Provide the [X, Y] coordinate of the cell's center where the given text is located.  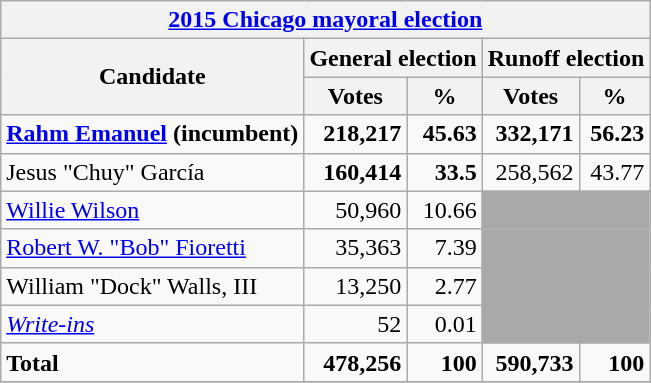
218,217 [356, 134]
Rahm Emanuel (incumbent) [152, 134]
7.39 [444, 248]
Candidate [152, 77]
2.77 [444, 286]
258,562 [530, 172]
52 [356, 324]
56.23 [614, 134]
William "Dock" Walls, III [152, 286]
590,733 [530, 362]
332,171 [530, 134]
Robert W. "Bob" Fioretti [152, 248]
33.5 [444, 172]
Jesus "Chuy" García [152, 172]
General election [393, 58]
Write-ins [152, 324]
10.66 [444, 210]
160,414 [356, 172]
35,363 [356, 248]
13,250 [356, 286]
45.63 [444, 134]
0.01 [444, 324]
43.77 [614, 172]
2015 Chicago mayoral election [326, 20]
Total [152, 362]
478,256 [356, 362]
Runoff election [566, 58]
50,960 [356, 210]
Willie Wilson [152, 210]
